Provide the [X, Y] coordinate of the cell's center where the given text is located.  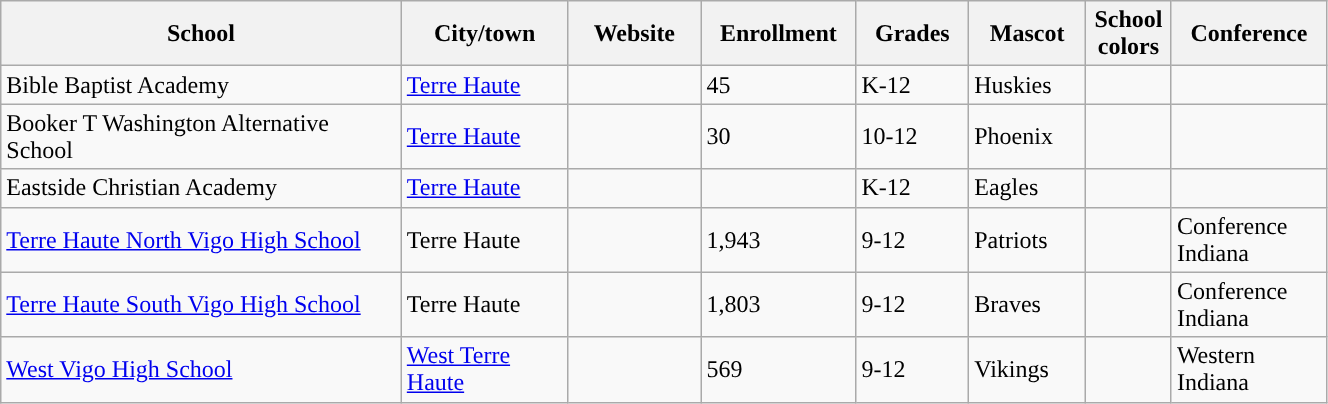
Mascot [1028, 34]
Terre Haute North Vigo High School [202, 240]
Phoenix [1028, 136]
West Terre Haute [484, 370]
Grades [912, 34]
Huskies [1028, 85]
Enrollment [778, 34]
School [202, 34]
Western Indiana [1248, 370]
1,943 [778, 240]
1,803 [778, 304]
School colors [1129, 34]
Vikings [1028, 370]
30 [778, 136]
Eagles [1028, 188]
Booker T Washington Alternative School [202, 136]
Conference [1248, 34]
Eastside Christian Academy [202, 188]
Terre Haute South Vigo High School [202, 304]
45 [778, 85]
Braves [1028, 304]
West Vigo High School [202, 370]
Website [634, 34]
City/town [484, 34]
Patriots [1028, 240]
569 [778, 370]
10-12 [912, 136]
Bible Baptist Academy [202, 85]
